Return [X, Y] of the center of cell containing provided text 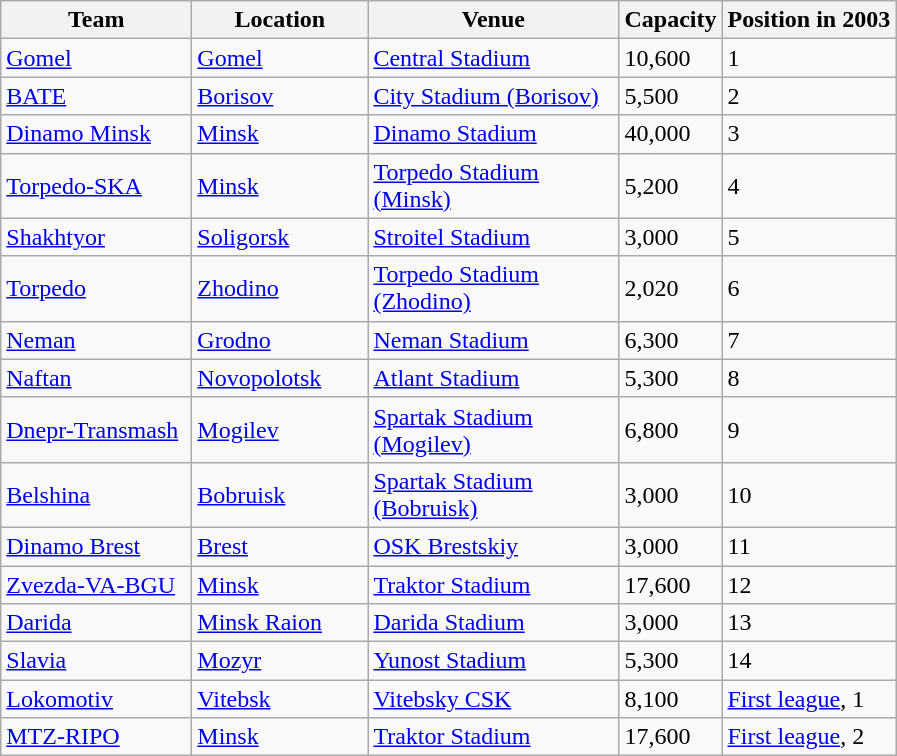
Spartak Stadium (Bobruisk) [494, 494]
Shakhtyor [96, 237]
Yunost Stadium [494, 661]
5,200 [670, 186]
Team [96, 20]
Slavia [96, 661]
6,800 [670, 430]
Spartak Stadium (Mogilev) [494, 430]
Brest [280, 546]
MTZ-RIPO [96, 737]
8 [809, 378]
Mogilev [280, 430]
City Stadium (Borisov) [494, 96]
Venue [494, 20]
Vitebsky CSK [494, 699]
Belshina [96, 494]
First league, 2 [809, 737]
Dinamo Minsk [96, 134]
Darida Stadium [494, 623]
Bobruisk [280, 494]
6 [809, 288]
OSK Brestskiy [494, 546]
Zvezda-VA-BGU [96, 585]
Naftan [96, 378]
Neman Stadium [494, 340]
BATE [96, 96]
Vitebsk [280, 699]
Torpedo-SKA [96, 186]
12 [809, 585]
Lokomotiv [96, 699]
Novopolotsk [280, 378]
Soligorsk [280, 237]
Capacity [670, 20]
11 [809, 546]
13 [809, 623]
3 [809, 134]
1 [809, 58]
Position in 2003 [809, 20]
Zhodino [280, 288]
Atlant Stadium [494, 378]
Location [280, 20]
Borisov [280, 96]
4 [809, 186]
8,100 [670, 699]
Mozyr [280, 661]
2 [809, 96]
10,600 [670, 58]
Central Stadium [494, 58]
Torpedo Stadium (Minsk) [494, 186]
Grodno [280, 340]
Torpedo [96, 288]
10 [809, 494]
Dnepr-Transmash [96, 430]
14 [809, 661]
5 [809, 237]
Stroitel Stadium [494, 237]
First league, 1 [809, 699]
Darida [96, 623]
Dinamo Stadium [494, 134]
5,500 [670, 96]
Dinamo Brest [96, 546]
Minsk Raion [280, 623]
Neman [96, 340]
7 [809, 340]
40,000 [670, 134]
9 [809, 430]
Torpedo Stadium (Zhodino) [494, 288]
6,300 [670, 340]
2,020 [670, 288]
